From the cell containing the given text, extract its center point as [x, y] coordinate. 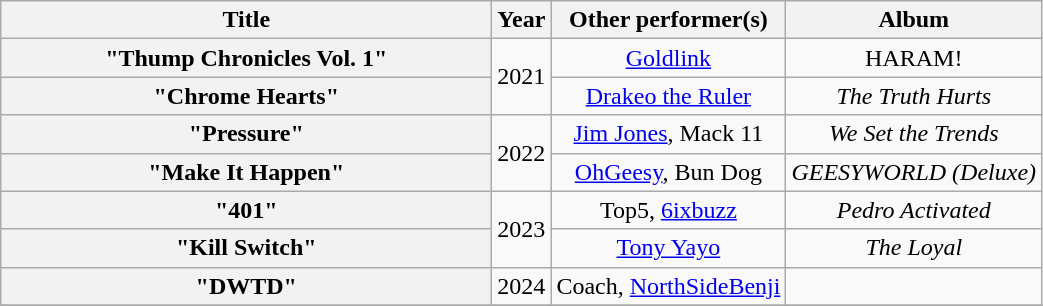
The Truth Hurts [914, 96]
Year [522, 20]
"401" [246, 210]
"Pressure" [246, 134]
2021 [522, 77]
2024 [522, 286]
Drakeo the Ruler [668, 96]
HARAM! [914, 58]
2022 [522, 153]
Coach, NorthSideBenji [668, 286]
Title [246, 20]
Pedro Activated [914, 210]
GEESYWORLD (Deluxe) [914, 172]
Album [914, 20]
The Loyal [914, 248]
2023 [522, 229]
"DWTD" [246, 286]
We Set the Trends [914, 134]
Other performer(s) [668, 20]
"Thump Chronicles Vol. 1" [246, 58]
Goldlink [668, 58]
OhGeesy, Bun Dog [668, 172]
Jim Jones, Mack 11 [668, 134]
"Chrome Hearts" [246, 96]
"Kill Switch" [246, 248]
Tony Yayo [668, 248]
Top5, 6ixbuzz [668, 210]
"Make It Happen" [246, 172]
